Scan for the cell matching the given text and deliver its (x, y) coordinate at center. 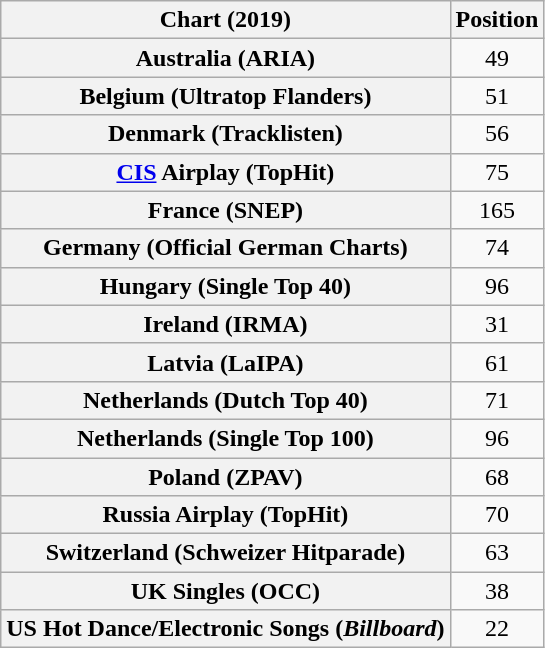
49 (497, 58)
38 (497, 591)
75 (497, 172)
Denmark (Tracklisten) (226, 134)
Chart (2019) (226, 20)
Netherlands (Dutch Top 40) (226, 400)
63 (497, 553)
Belgium (Ultratop Flanders) (226, 96)
71 (497, 400)
74 (497, 248)
56 (497, 134)
31 (497, 324)
Ireland (IRMA) (226, 324)
Australia (ARIA) (226, 58)
Switzerland (Schweizer Hitparade) (226, 553)
US Hot Dance/Electronic Songs (Billboard) (226, 629)
Position (497, 20)
UK Singles (OCC) (226, 591)
Germany (Official German Charts) (226, 248)
22 (497, 629)
Latvia (LaIPA) (226, 362)
Netherlands (Single Top 100) (226, 438)
France (SNEP) (226, 210)
Poland (ZPAV) (226, 477)
Hungary (Single Top 40) (226, 286)
Russia Airplay (TopHit) (226, 515)
CIS Airplay (TopHit) (226, 172)
165 (497, 210)
68 (497, 477)
51 (497, 96)
70 (497, 515)
61 (497, 362)
